Determine the [X, Y] coordinate at the center of the cell enclosing the given text.  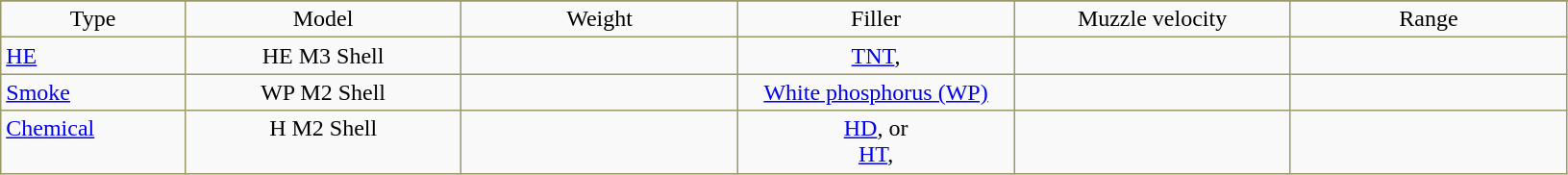
HE [93, 56]
White phosphorus (WP) [875, 92]
Filler [875, 19]
Muzzle velocity [1152, 19]
Range [1429, 19]
Weight [600, 19]
H M2 Shell [323, 142]
Type [93, 19]
Model [323, 19]
TNT, [875, 56]
HD, or HT, [875, 142]
Smoke [93, 92]
HE M3 Shell [323, 56]
WP M2 Shell [323, 92]
Chemical [93, 142]
